For the text-containing cell, return its midpoint in [x, y] coordinate format. 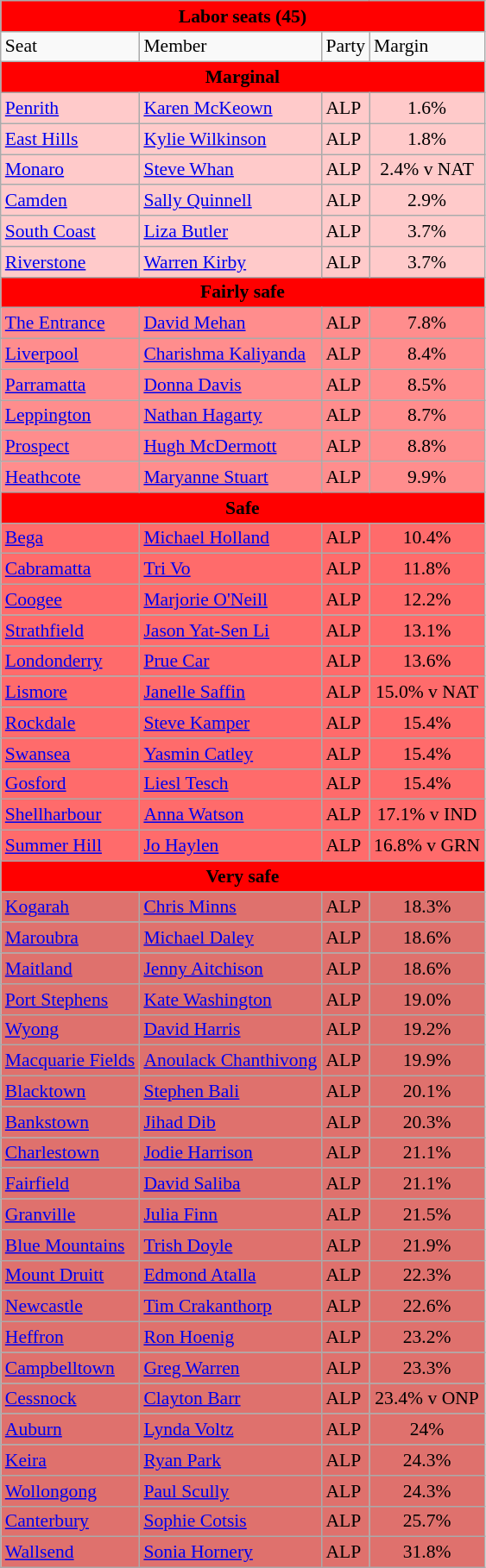
Ryan Park [230, 1460]
Jodie Harrison [230, 1152]
Labor seats (45) [243, 16]
Nathan Hagarty [230, 416]
Maryanne Stuart [230, 477]
Kogarah [71, 907]
Cessnock [71, 1399]
Prue Car [230, 661]
Keira [71, 1460]
Steve Kamper [230, 723]
Very safe [243, 876]
21.9% [426, 1245]
24% [426, 1429]
Mount Druitt [71, 1276]
10.4% [426, 538]
Karen McKeown [230, 108]
Parramatta [71, 385]
Shellharbour [71, 815]
23.3% [426, 1368]
Greg Warren [230, 1368]
Wollongong [71, 1490]
Trish Doyle [230, 1245]
Fairly safe [243, 292]
Lismore [71, 692]
7.8% [426, 323]
Seat [71, 47]
Tri Vo [230, 569]
Londonderry [71, 661]
David Saliba [230, 1183]
Marginal [243, 78]
Warren Kirby [230, 261]
Leppington [71, 416]
Jason Yat-Sen Li [230, 630]
9.9% [426, 477]
Charlestown [71, 1152]
1.6% [426, 108]
Riverstone [71, 261]
15.0% v NAT [426, 692]
David Mehan [230, 323]
25.7% [426, 1521]
Party [345, 47]
19.2% [426, 1030]
Steve Whan [230, 169]
Margin [426, 47]
East Hills [71, 139]
David Harris [230, 1030]
Donna Davis [230, 385]
18.3% [426, 907]
22.6% [426, 1307]
Camden [71, 200]
Newcastle [71, 1307]
Cabramatta [71, 569]
Canterbury [71, 1521]
Julia Finn [230, 1214]
Anoulack Chanthivong [230, 1061]
1.8% [426, 139]
Kylie Wilkinson [230, 139]
Kate Washington [230, 999]
Yasmin Catley [230, 753]
The Entrance [71, 323]
Ron Hoenig [230, 1337]
Member [230, 47]
Anna Watson [230, 815]
Heathcote [71, 477]
Bankstown [71, 1122]
16.8% v GRN [426, 845]
Maitland [71, 969]
Sonia Hornery [230, 1552]
Marjorie O'Neill [230, 599]
Blacktown [71, 1091]
Swansea [71, 753]
Port Stephens [71, 999]
Liverpool [71, 354]
Safe [243, 507]
Janelle Saffin [230, 692]
Lynda Voltz [230, 1429]
Wallsend [71, 1552]
Granville [71, 1214]
Prospect [71, 446]
20.3% [426, 1122]
Paul Scully [230, 1490]
12.2% [426, 599]
2.4% v NAT [426, 169]
Liza Butler [230, 231]
Auburn [71, 1429]
8.4% [426, 354]
Monaro [71, 169]
11.8% [426, 569]
Summer Hill [71, 845]
8.8% [426, 446]
Sally Quinnell [230, 200]
21.5% [426, 1214]
23.2% [426, 1337]
Wyong [71, 1030]
Edmond Atalla [230, 1276]
31.8% [426, 1552]
Sophie Cotsis [230, 1521]
Blue Mountains [71, 1245]
Liesl Tesch [230, 784]
South Coast [71, 231]
23.4% v ONP [426, 1399]
Bega [71, 538]
Clayton Barr [230, 1399]
2.9% [426, 200]
Jihad Dib [230, 1122]
Stephen Bali [230, 1091]
Chris Minns [230, 907]
19.0% [426, 999]
Jenny Aitchison [230, 969]
Tim Crakanthorp [230, 1307]
Campbelltown [71, 1368]
Penrith [71, 108]
8.5% [426, 385]
Jo Haylen [230, 845]
19.9% [426, 1061]
Strathfield [71, 630]
Macquarie Fields [71, 1061]
8.7% [426, 416]
Coogee [71, 599]
13.1% [426, 630]
22.3% [426, 1276]
Michael Holland [230, 538]
Fairfield [71, 1183]
13.6% [426, 661]
Michael Daley [230, 938]
Rockdale [71, 723]
Gosford [71, 784]
Hugh McDermott [230, 446]
Maroubra [71, 938]
Charishma Kaliyanda [230, 354]
20.1% [426, 1091]
Heffron [71, 1337]
17.1% v IND [426, 815]
